Scan for the cell matching the given text and deliver its [X, Y] coordinate at center. 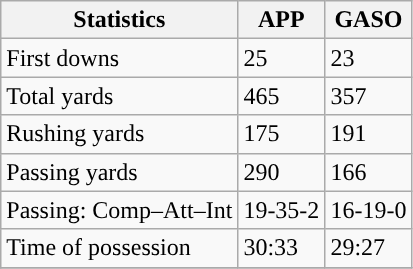
Statistics [120, 20]
175 [282, 134]
GASO [368, 20]
16-19-0 [368, 210]
25 [282, 58]
166 [368, 172]
APP [282, 20]
191 [368, 134]
Rushing yards [120, 134]
First downs [120, 58]
29:27 [368, 248]
465 [282, 96]
Total yards [120, 96]
357 [368, 96]
Time of possession [120, 248]
30:33 [282, 248]
Passing yards [120, 172]
Passing: Comp–Att–Int [120, 210]
290 [282, 172]
23 [368, 58]
19-35-2 [282, 210]
